Return [X, Y] of the center of cell containing provided text 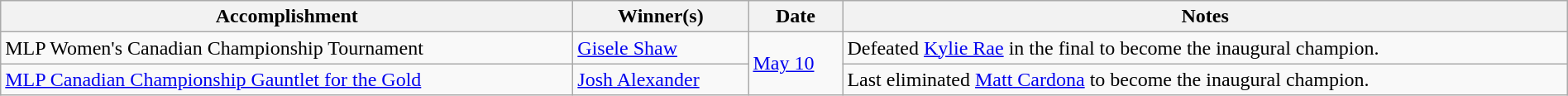
MLP Canadian Championship Gauntlet for the Gold [287, 79]
Defeated Kylie Rae in the final to become the inaugural champion. [1205, 48]
Accomplishment [287, 17]
Winner(s) [661, 17]
Gisele Shaw [661, 48]
MLP Women's Canadian Championship Tournament [287, 48]
Notes [1205, 17]
Last eliminated Matt Cardona to become the inaugural champion. [1205, 79]
May 10 [796, 64]
Josh Alexander [661, 79]
Date [796, 17]
